Scan for the cell matching the given text and deliver its (x, y) coordinate at center. 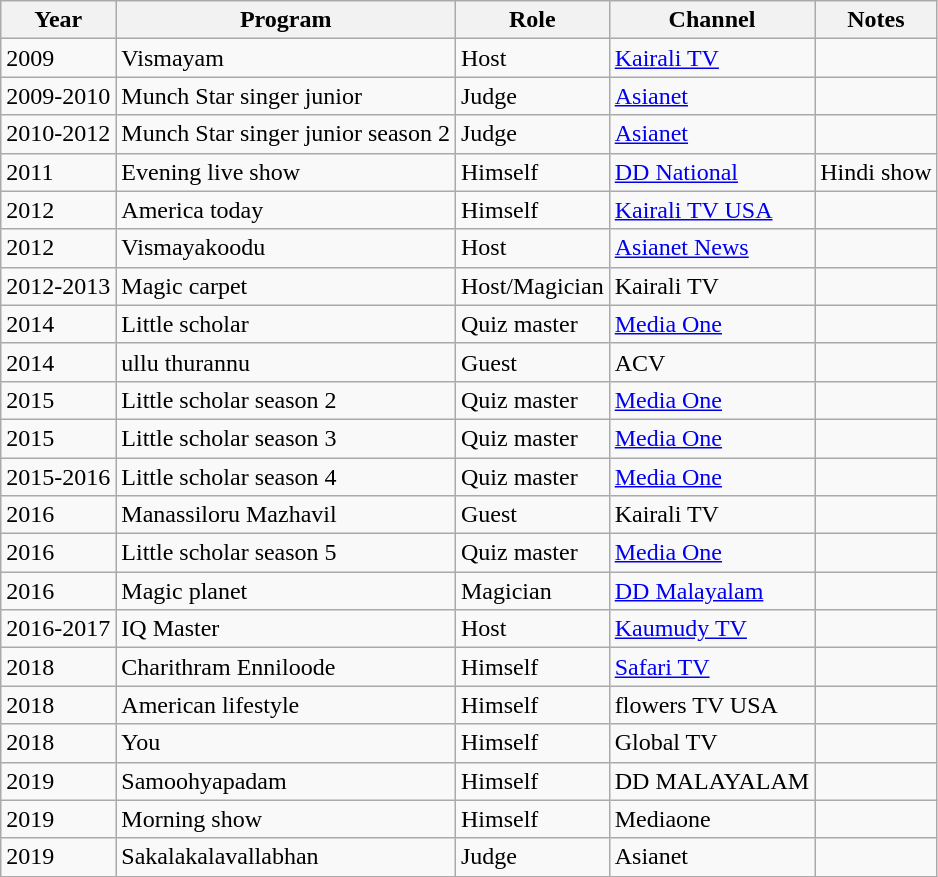
Vismayakoodu (286, 248)
You (286, 743)
DD MALAYALAM (712, 781)
Magic carpet (286, 286)
Munch Star singer junior (286, 96)
Channel (712, 20)
Munch Star singer junior season 2 (286, 134)
2009-2010 (58, 96)
DD Malayalam (712, 591)
Global TV (712, 743)
Magician (532, 591)
Little scholar season 4 (286, 477)
ACV (712, 362)
2009 (58, 58)
Role (532, 20)
Hindi show (876, 172)
Charithram Enniloode (286, 667)
Little scholar (286, 324)
Notes (876, 20)
Year (58, 20)
Little scholar season 5 (286, 553)
Program (286, 20)
Morning show (286, 819)
2016-2017 (58, 629)
DD National (712, 172)
Little scholar season 3 (286, 438)
IQ Master (286, 629)
flowers TV USA (712, 705)
Samoohyapadam (286, 781)
Mediaone (712, 819)
2010-2012 (58, 134)
2011 (58, 172)
ullu thurannu (286, 362)
Magic planet (286, 591)
Manassiloru Mazhavil (286, 515)
American lifestyle (286, 705)
Little scholar season 2 (286, 400)
Kaumudy TV (712, 629)
Host/Magician (532, 286)
America today (286, 210)
Sakalakalavallabhan (286, 857)
Asianet News (712, 248)
2015-2016 (58, 477)
2012-2013 (58, 286)
Kairali TV USA (712, 210)
Evening live show (286, 172)
Vismayam (286, 58)
Safari TV (712, 667)
